Extract the [X, Y] coordinate from the center of the cell holding the provided text.  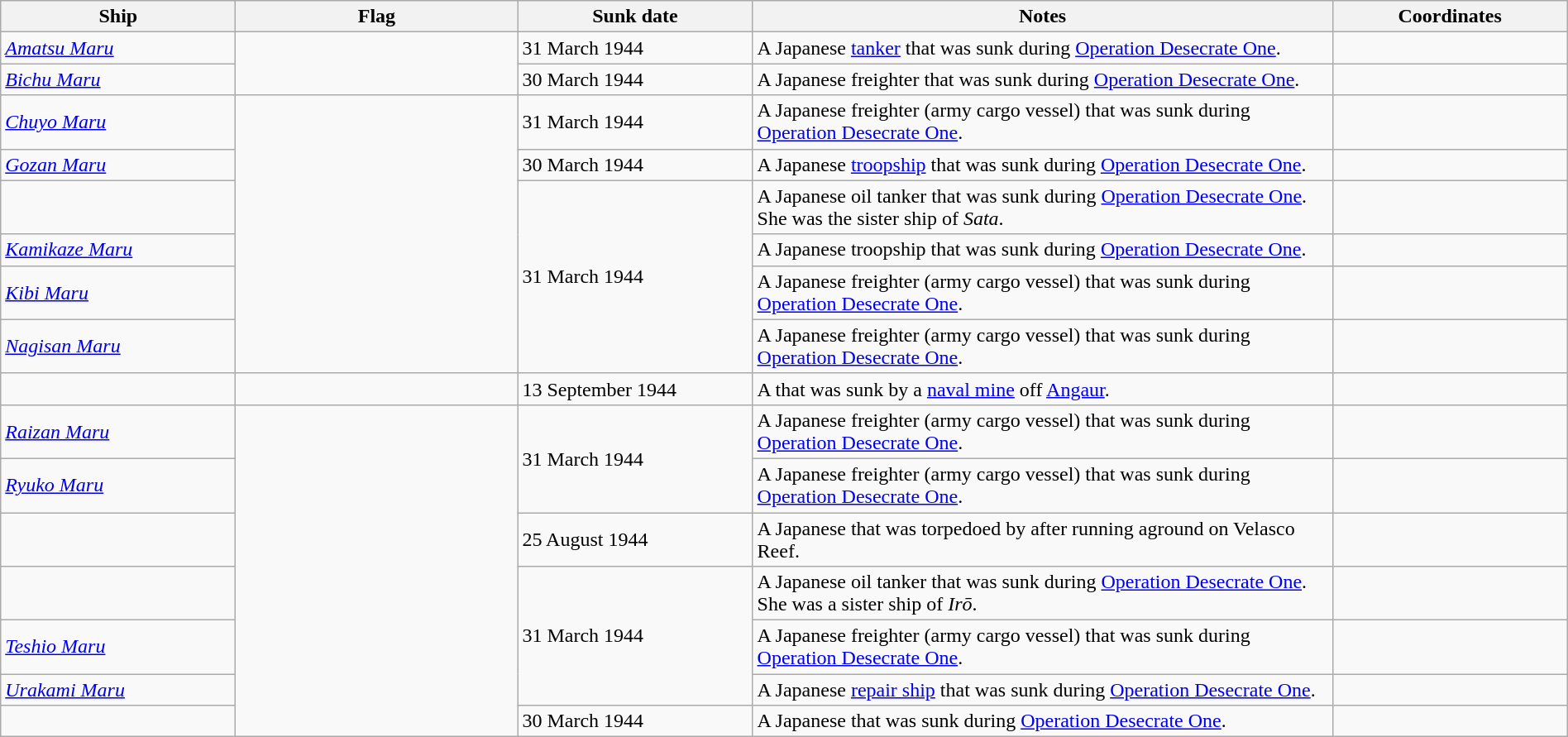
A Japanese oil tanker that was sunk during Operation Desecrate One. She was the sister ship of Sata. [1042, 207]
Ryuko Maru [118, 485]
Gozan Maru [118, 165]
25 August 1944 [635, 539]
Bichu Maru [118, 79]
A Japanese that was torpedoed by after running aground on Velasco Reef. [1042, 539]
A Japanese oil tanker that was sunk during Operation Desecrate One. She was a sister ship of Irō. [1042, 594]
Kamikaze Maru [118, 250]
Ship [118, 17]
A Japanese repair ship that was sunk during Operation Desecrate One. [1042, 690]
Urakami Maru [118, 690]
Chuyo Maru [118, 122]
A Japanese that was sunk during Operation Desecrate One. [1042, 721]
Kibi Maru [118, 293]
Notes [1042, 17]
Flag [377, 17]
Teshio Maru [118, 647]
A Japanese tanker that was sunk during Operation Desecrate One. [1042, 48]
Nagisan Maru [118, 346]
Raizan Maru [118, 432]
Coordinates [1450, 17]
Amatsu Maru [118, 48]
A that was sunk by a naval mine off Angaur. [1042, 389]
A Japanese freighter that was sunk during Operation Desecrate One. [1042, 79]
13 September 1944 [635, 389]
Sunk date [635, 17]
